Identify which cell holds the provided text, then report its (x, y) central coordinate. 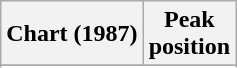
Peakposition (189, 34)
Chart (1987) (72, 34)
